Provide the (X, Y) coordinate of the cell's center where the given text is located.  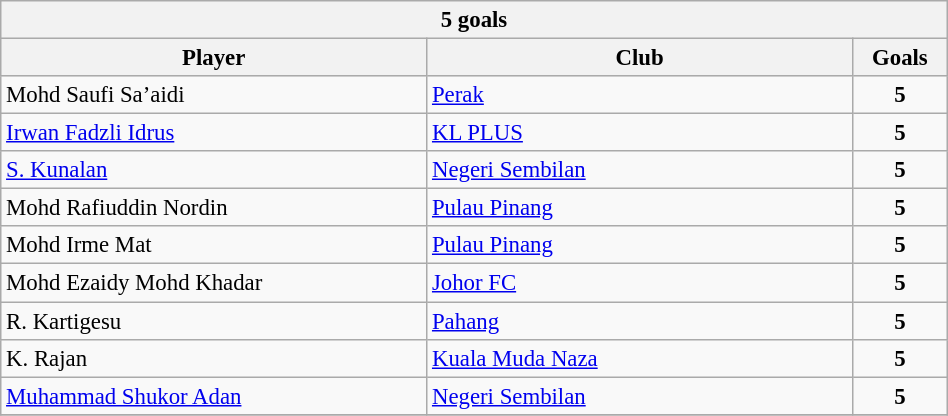
Club (640, 58)
Goals (900, 58)
R. Kartigesu (214, 321)
Mohd Irme Mat (214, 245)
Pahang (640, 321)
Irwan Fadzli Idrus (214, 133)
Perak (640, 95)
Player (214, 58)
KL PLUS (640, 133)
Muhammad Shukor Adan (214, 396)
Mohd Saufi Sa’aidi (214, 95)
K. Rajan (214, 358)
Kuala Muda Naza (640, 358)
Mohd Ezaidy Mohd Khadar (214, 283)
S. Kunalan (214, 170)
Mohd Rafiuddin Nordin (214, 208)
5 goals (474, 20)
Johor FC (640, 283)
